Provide the (x, y) coordinate of the cell's center where the given text is located.  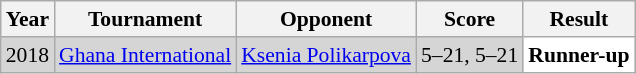
5–21, 5–21 (470, 55)
2018 (28, 55)
Result (578, 19)
Score (470, 19)
Opponent (326, 19)
Year (28, 19)
Ghana International (145, 55)
Ksenia Polikarpova (326, 55)
Tournament (145, 19)
Runner-up (578, 55)
